Capture the cell that displays the provided text and extract its [X, Y] central coordinate. 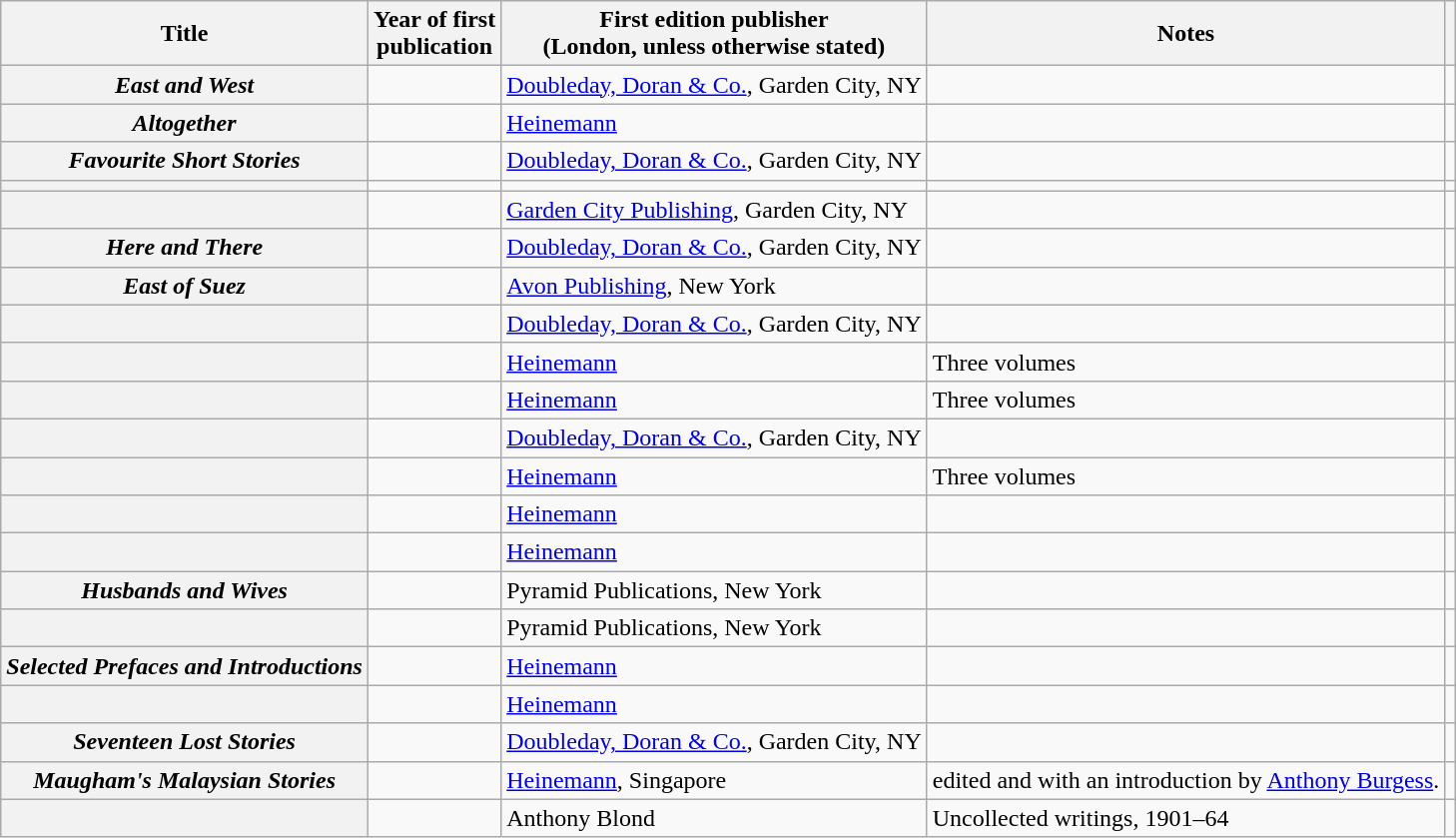
Garden City Publishing, Garden City, NY [715, 210]
Heinemann, Singapore [715, 780]
Here and There [185, 248]
Maugham's Malaysian Stories [185, 780]
First edition publisher(London, unless otherwise stated) [715, 34]
Anthony Blond [715, 818]
Seventeen Lost Stories [185, 742]
edited and with an introduction by Anthony Burgess. [1186, 780]
Selected Prefaces and Introductions [185, 666]
Altogether [185, 123]
Uncollected writings, 1901–64 [1186, 818]
Notes [1186, 34]
East and West [185, 85]
Year of firstpublication [433, 34]
Favourite Short Stories [185, 161]
Avon Publishing, New York [715, 286]
Husbands and Wives [185, 590]
Title [185, 34]
East of Suez [185, 286]
